Output the [x, y] coordinate of the center of the cell containing the given text.  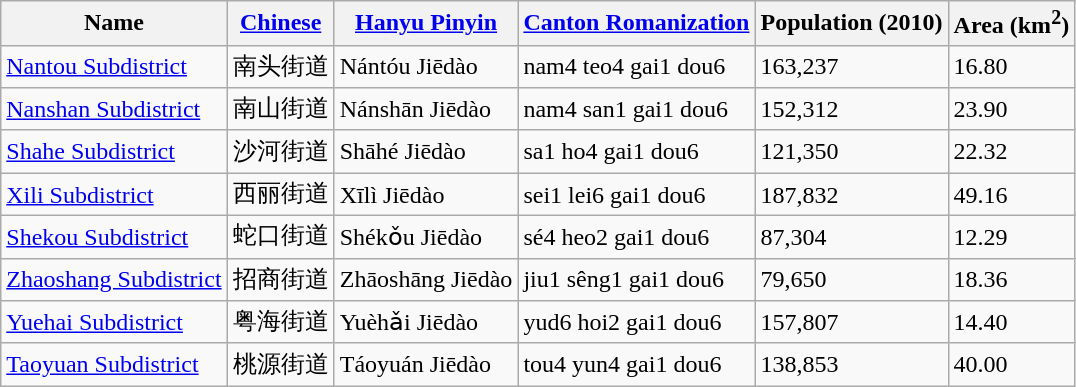
40.00 [1012, 364]
163,237 [852, 66]
Zhaoshang Subdistrict [114, 280]
Nanshan Subdistrict [114, 110]
22.32 [1012, 152]
西丽街道 [280, 194]
tou4 yun4 gai1 dou6 [636, 364]
23.90 [1012, 110]
14.40 [1012, 322]
Shahe Subdistrict [114, 152]
sa1 ho4 gai1 dou6 [636, 152]
粤海街道 [280, 322]
Nánshān Jiēdào [426, 110]
Shāhé Jiēdào [426, 152]
沙河街道 [280, 152]
Taoyuan Subdistrict [114, 364]
Shekou Subdistrict [114, 238]
Táoyuán Jiēdào [426, 364]
nam4 san1 gai1 dou6 [636, 110]
157,807 [852, 322]
Xili Subdistrict [114, 194]
南头街道 [280, 66]
蛇口街道 [280, 238]
121,350 [852, 152]
12.29 [1012, 238]
87,304 [852, 238]
Area (km2) [1012, 24]
18.36 [1012, 280]
49.16 [1012, 194]
桃源街道 [280, 364]
Zhāoshāng Jiēdào [426, 280]
16.80 [1012, 66]
招商街道 [280, 280]
jiu1 sêng1 gai1 dou6 [636, 280]
152,312 [852, 110]
Hanyu Pinyin [426, 24]
Yuèhǎi Jiēdào [426, 322]
南山街道 [280, 110]
Nantou Subdistrict [114, 66]
Yuehai Subdistrict [114, 322]
Name [114, 24]
Population (2010) [852, 24]
Canton Romanization [636, 24]
Shékǒu Jiēdào [426, 238]
nam4 teo4 gai1 dou6 [636, 66]
sei1 lei6 gai1 dou6 [636, 194]
Chinese [280, 24]
yud6 hoi2 gai1 dou6 [636, 322]
Nántóu Jiēdào [426, 66]
138,853 [852, 364]
187,832 [852, 194]
Xīlì Jiēdào [426, 194]
79,650 [852, 280]
sé4 heo2 gai1 dou6 [636, 238]
